Determine the (x, y) coordinate at the center of the cell enclosing the given text.  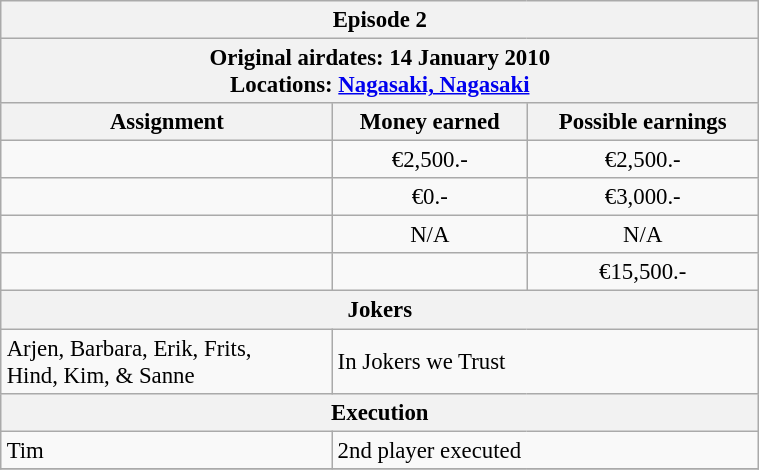
Assignment (166, 122)
€3,000.- (642, 197)
In Jokers we Trust (545, 360)
Money earned (430, 122)
Arjen, Barbara, Erik, Frits,Hind, Kim, & Sanne (166, 360)
Possible earnings (642, 122)
Episode 2 (380, 20)
Execution (380, 412)
€15,500.- (642, 272)
2nd player executed (545, 450)
Original airdates: 14 January 2010Locations: Nagasaki, Nagasaki (380, 70)
Tim (166, 450)
€0.- (430, 197)
Jokers (380, 310)
